Search for the cell housing the specified text and yield its [X, Y] center coordinate. 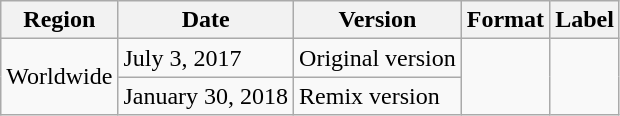
Label [585, 20]
Format [505, 20]
January 30, 2018 [206, 96]
Region [60, 20]
Worldwide [60, 77]
Date [206, 20]
Version [378, 20]
Original version [378, 58]
Remix version [378, 96]
July 3, 2017 [206, 58]
